Capture the cell that displays the provided text and extract its [X, Y] central coordinate. 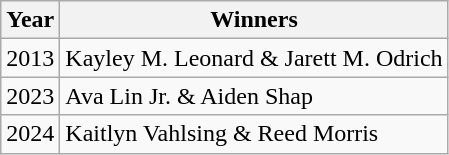
2024 [30, 134]
Year [30, 20]
Winners [254, 20]
Ava Lin Jr. & Aiden Shap [254, 96]
2023 [30, 96]
Kaitlyn Vahlsing & Reed Morris [254, 134]
Kayley M. Leonard & Jarett M. Odrich [254, 58]
2013 [30, 58]
